Output the [X, Y] coordinate of the center of the cell containing the given text.  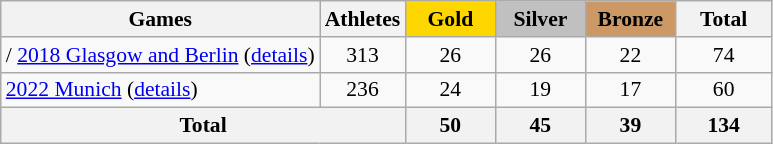
39 [630, 126]
Gold [450, 19]
60 [724, 90]
19 [540, 90]
22 [630, 55]
Bronze [630, 19]
Silver [540, 19]
2022 Munich (details) [160, 90]
24 [450, 90]
74 [724, 55]
45 [540, 126]
134 [724, 126]
50 [450, 126]
Games [160, 19]
/ 2018 Glasgow and Berlin (details) [160, 55]
313 [363, 55]
236 [363, 90]
Athletes [363, 19]
17 [630, 90]
